Determine the (X, Y) coordinate at the center of the cell enclosing the given text.  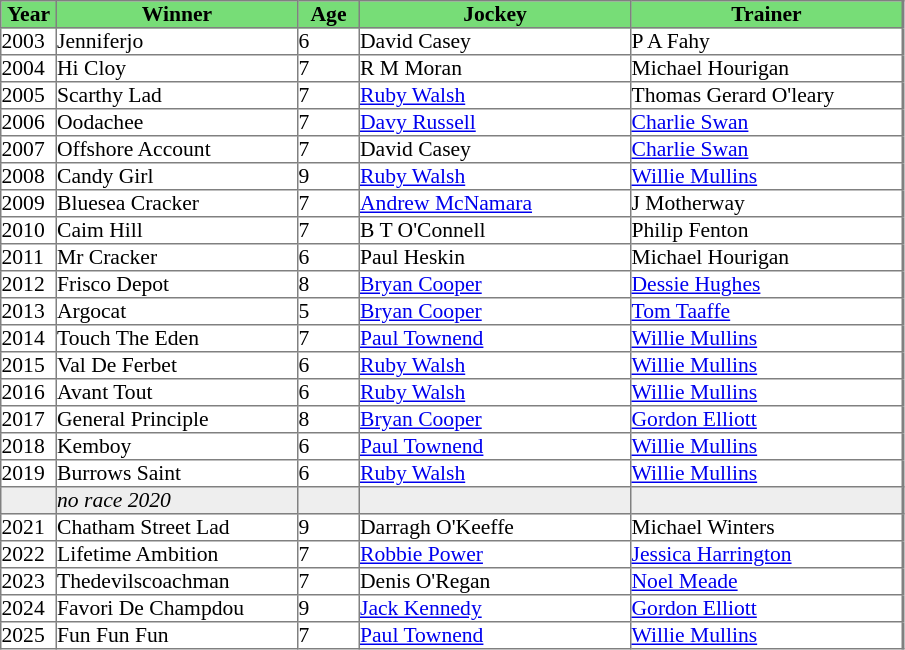
Scarthy Lad (177, 96)
2005 (29, 96)
2007 (29, 150)
Burrows Saint (177, 474)
Val De Ferbet (177, 366)
Lifetime Ambition (177, 554)
2019 (29, 474)
2011 (29, 258)
Year (29, 14)
Kemboy (177, 446)
Candy Girl (177, 176)
Philip Fenton (767, 230)
Noel Meade (767, 582)
Jockey (495, 14)
2017 (29, 420)
Denis O'Regan (495, 582)
Davy Russell (495, 122)
2014 (29, 338)
Favori De Champdou (177, 608)
Touch The Eden (177, 338)
Caim Hill (177, 230)
Mr Cracker (177, 258)
2003 (29, 42)
Bluesea Cracker (177, 204)
Argocat (177, 312)
Darragh O'Keeffe (495, 528)
Jessica Harrington (767, 554)
Michael Winters (767, 528)
Winner (177, 14)
Age (329, 14)
Paul Heskin (495, 258)
Robbie Power (495, 554)
2023 (29, 582)
Thomas Gerard O'leary (767, 96)
Tom Taaffe (767, 312)
Chatham Street Lad (177, 528)
Hi Cloy (177, 68)
Thedevilscoachman (177, 582)
Offshore Account (177, 150)
General Principle (177, 420)
Andrew McNamara (495, 204)
2012 (29, 284)
B T O'Connell (495, 230)
2025 (29, 636)
Avant Tout (177, 392)
Dessie Hughes (767, 284)
2022 (29, 554)
2024 (29, 608)
P A Fahy (767, 42)
Jenniferjo (177, 42)
2021 (29, 528)
R M Moran (495, 68)
2009 (29, 204)
Oodachee (177, 122)
5 (329, 312)
2015 (29, 366)
2006 (29, 122)
Frisco Depot (177, 284)
2013 (29, 312)
Fun Fun Fun (177, 636)
2008 (29, 176)
Trainer (767, 14)
Jack Kennedy (495, 608)
2010 (29, 230)
2018 (29, 446)
2016 (29, 392)
2004 (29, 68)
no race 2020 (177, 500)
J Motherway (767, 204)
